Find where the given text appears and provide that cell's center as [X, Y] coordinate. 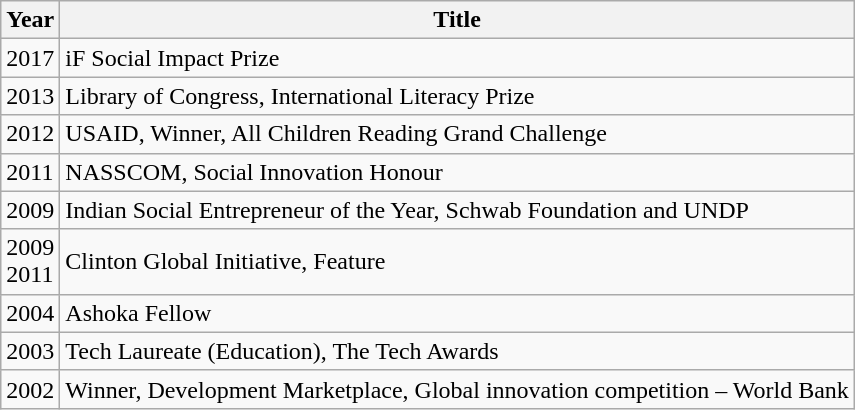
2009 [30, 210]
USAID, Winner, All Children Reading Grand Challenge [458, 134]
20092011 [30, 262]
2013 [30, 96]
2012 [30, 134]
Clinton Global Initiative, Feature [458, 262]
Tech Laureate (Education), The Tech Awards [458, 351]
Indian Social Entrepreneur of the Year, Schwab Foundation and UNDP [458, 210]
Winner, Development Marketplace, Global innovation competition – World Bank [458, 389]
Library of Congress, International Literacy Prize [458, 96]
2004 [30, 313]
iF Social Impact Prize [458, 58]
NASSCOM, Social Innovation Honour [458, 172]
Year [30, 20]
2002 [30, 389]
Ashoka Fellow [458, 313]
2017 [30, 58]
2003 [30, 351]
2011 [30, 172]
Title [458, 20]
